From the cell containing the given text, extract its center point as [x, y] coordinate. 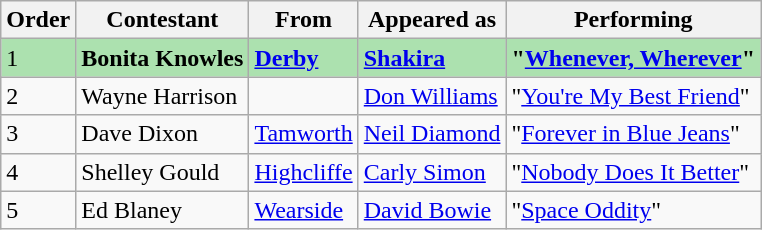
3 [38, 134]
Derby [304, 58]
Tamworth [304, 134]
Carly Simon [432, 172]
"Space Oddity" [634, 210]
David Bowie [432, 210]
Wearside [304, 210]
5 [38, 210]
2 [38, 96]
Ed Blaney [162, 210]
Wayne Harrison [162, 96]
"You're My Best Friend" [634, 96]
Bonita Knowles [162, 58]
Contestant [162, 20]
Order [38, 20]
Appeared as [432, 20]
"Whenever, Wherever" [634, 58]
Shelley Gould [162, 172]
4 [38, 172]
"Forever in Blue Jeans" [634, 134]
Don Williams [432, 96]
Dave Dixon [162, 134]
Highcliffe [304, 172]
"Nobody Does It Better" [634, 172]
Neil Diamond [432, 134]
1 [38, 58]
From [304, 20]
Performing [634, 20]
Shakira [432, 58]
